Output the [X, Y] coordinate of the center of the cell containing the given text.  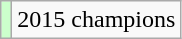
2015 champions [96, 20]
